Determine the (X, Y) coordinate at the center of the cell enclosing the given text.  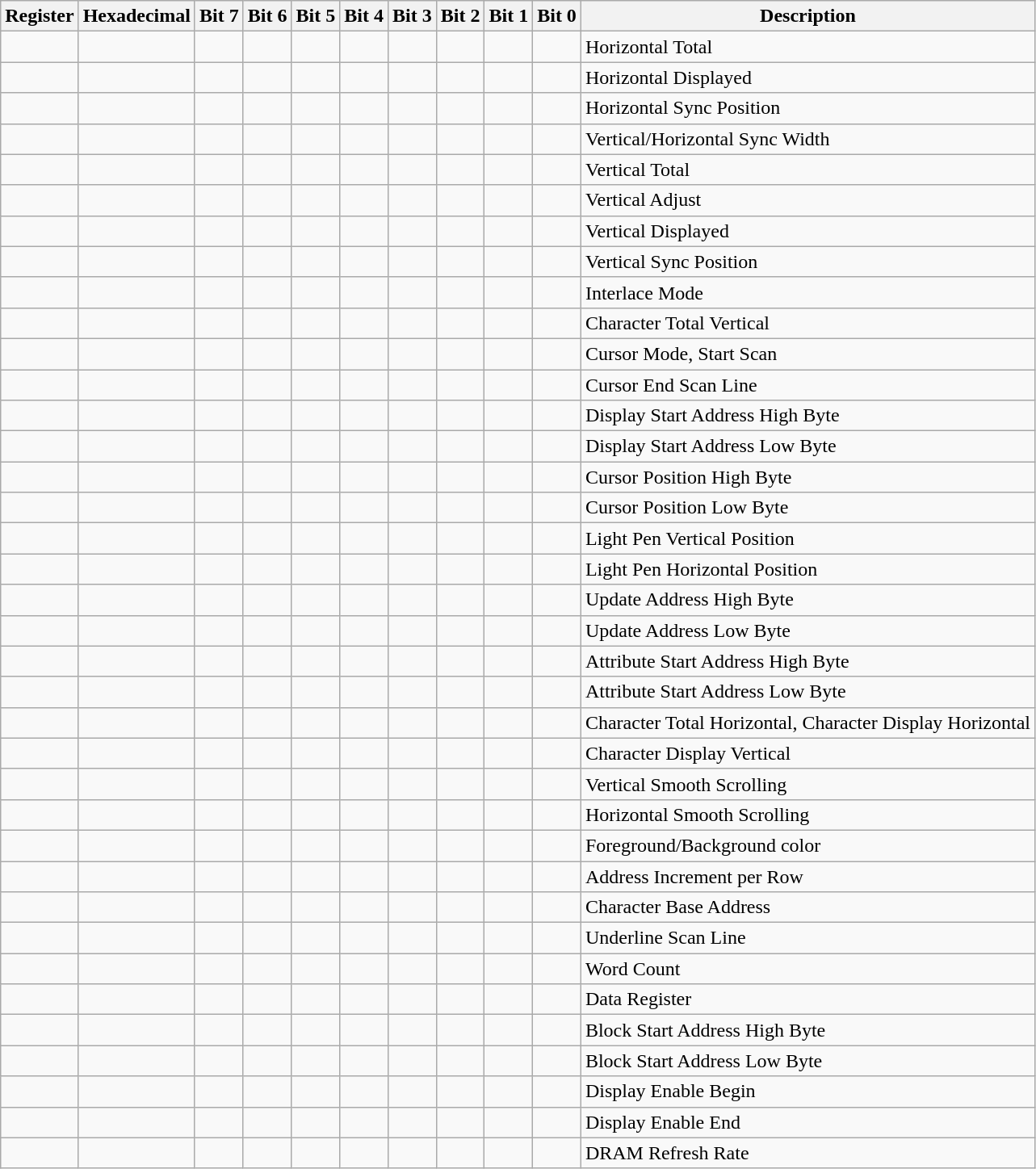
Display Start Address Low Byte (807, 446)
Update Address Low Byte (807, 631)
Update Address High Byte (807, 600)
Interlace Mode (807, 292)
Horizontal Sync Position (807, 108)
Bit 4 (364, 16)
Cursor Position Low Byte (807, 508)
Vertical Sync Position (807, 262)
Horizontal Smooth Scrolling (807, 815)
Horizontal Total (807, 47)
Display Start Address High Byte (807, 416)
Light Pen Vertical Position (807, 538)
Character Base Address (807, 907)
Character Total Vertical (807, 323)
Display Enable Begin (807, 1091)
Description (807, 16)
Bit 1 (509, 16)
Block Start Address High Byte (807, 1030)
Attribute Start Address High Byte (807, 661)
Address Increment per Row (807, 876)
Horizontal Displayed (807, 78)
Register (40, 16)
Vertical Adjust (807, 200)
Cursor End Scan Line (807, 385)
Hexadecimal (136, 16)
Bit 7 (219, 16)
Bit 3 (412, 16)
Attribute Start Address Low Byte (807, 692)
Word Count (807, 969)
DRAM Refresh Rate (807, 1153)
Data Register (807, 999)
Light Pen Horizontal Position (807, 569)
Bit 2 (460, 16)
Bit 5 (316, 16)
Cursor Position High Byte (807, 477)
Block Start Address Low Byte (807, 1061)
Vertical Displayed (807, 231)
Character Total Horizontal, Character Display Horizontal (807, 723)
Bit 0 (557, 16)
Cursor Mode, Start Scan (807, 354)
Vertical Total (807, 170)
Foreground/Background color (807, 845)
Vertical/Horizontal Sync Width (807, 139)
Underline Scan Line (807, 938)
Character Display Vertical (807, 753)
Vertical Smooth Scrolling (807, 784)
Display Enable End (807, 1122)
Bit 6 (267, 16)
